From the cell containing the given text, extract its center point as [X, Y] coordinate. 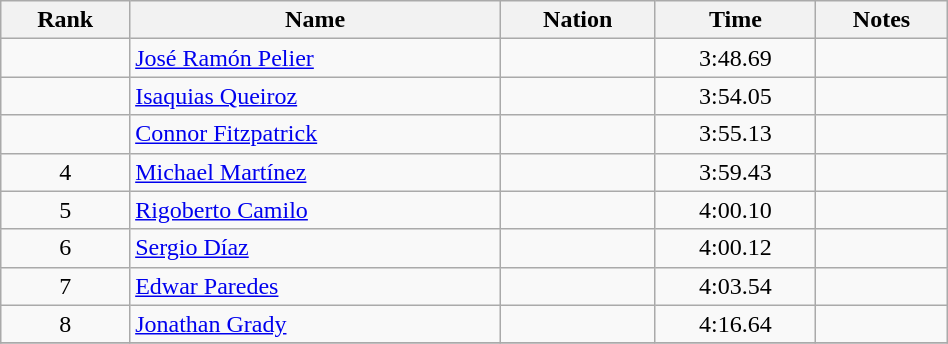
7 [66, 286]
3:54.05 [736, 96]
Jonathan Grady [316, 324]
4:00.10 [736, 210]
8 [66, 324]
Notes [882, 20]
Edwar Paredes [316, 286]
3:48.69 [736, 58]
3:55.13 [736, 134]
Isaquias Queiroz [316, 96]
José Ramón Pelier [316, 58]
Sergio Díaz [316, 248]
Rigoberto Camilo [316, 210]
4:16.64 [736, 324]
3:59.43 [736, 172]
Michael Martínez [316, 172]
4 [66, 172]
Name [316, 20]
5 [66, 210]
6 [66, 248]
Connor Fitzpatrick [316, 134]
4:03.54 [736, 286]
4:00.12 [736, 248]
Time [736, 20]
Nation [577, 20]
Rank [66, 20]
